Output the [X, Y] coordinate of the center of the cell containing the given text.  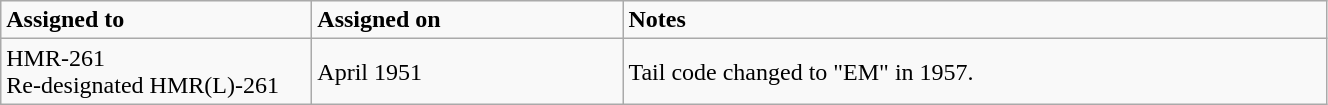
HMR-261Re-designated HMR(L)-261 [156, 72]
April 1951 [468, 72]
Tail code changed to "EM" in 1957. [975, 72]
Assigned on [468, 20]
Assigned to [156, 20]
Notes [975, 20]
